Output the (x, y) coordinate of the center of the cell containing the given text.  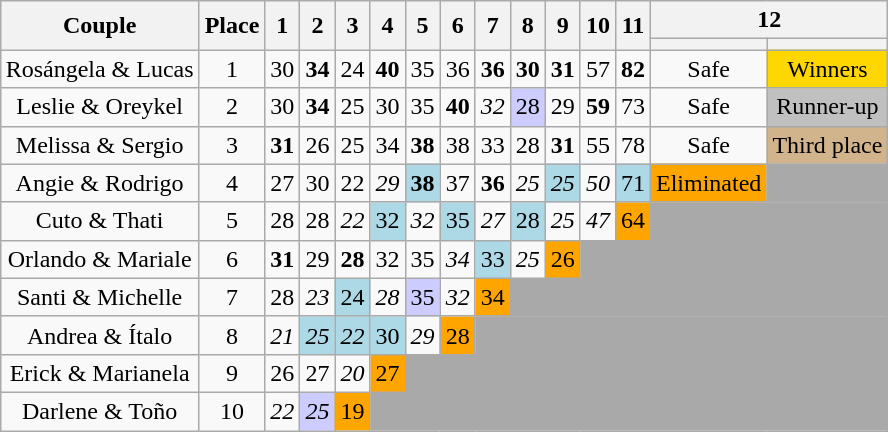
23 (318, 297)
Santi & Michelle (100, 297)
Winners (828, 69)
73 (632, 107)
47 (598, 221)
50 (598, 183)
Orlando & Mariale (100, 259)
57 (598, 69)
82 (632, 69)
Angie & Rodrigo (100, 183)
37 (458, 183)
Place (232, 26)
12 (770, 20)
Erick & Marianela (100, 373)
Leslie & Oreykel (100, 107)
Eliminated (709, 183)
Runner-up (828, 107)
55 (598, 145)
59 (598, 107)
Melissa & Sergio (100, 145)
Cuto & Thati (100, 221)
78 (632, 145)
Rosángela & Lucas (100, 69)
Couple (100, 26)
Darlene & Toño (100, 411)
20 (352, 373)
21 (282, 335)
Andrea & Ítalo (100, 335)
71 (632, 183)
64 (632, 221)
11 (632, 26)
19 (352, 411)
Third place (828, 145)
